Find where the given text appears and provide that cell's center as [X, Y] coordinate. 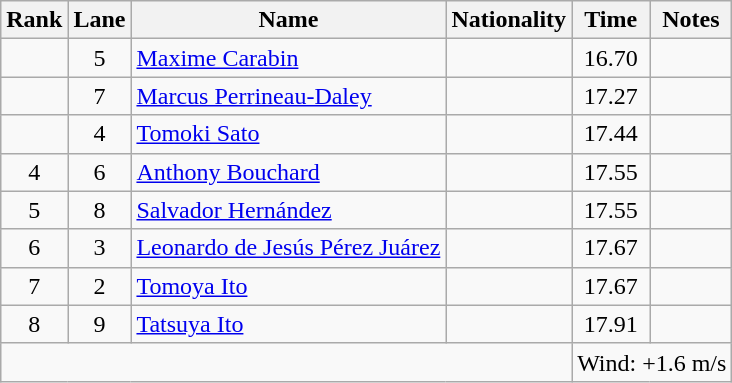
Lane [100, 20]
3 [100, 248]
Time [611, 20]
Nationality [509, 20]
Maxime Carabin [288, 58]
Tomoki Sato [288, 134]
Salvador Hernández [288, 210]
Marcus Perrineau-Daley [288, 96]
9 [100, 324]
Rank [34, 20]
2 [100, 286]
17.91 [611, 324]
Tatsuya Ito [288, 324]
Anthony Bouchard [288, 172]
16.70 [611, 58]
Leonardo de Jesús Pérez Juárez [288, 248]
Name [288, 20]
17.44 [611, 134]
Wind: +1.6 m/s [652, 362]
Tomoya Ito [288, 286]
17.27 [611, 96]
Notes [691, 20]
